Pinpoint the cell where the given text exists, returning its (x, y) midpoint coordinate. 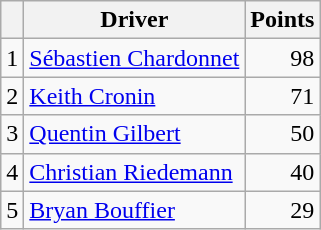
71 (282, 96)
Driver (134, 20)
98 (282, 58)
Bryan Bouffier (134, 210)
40 (282, 172)
Christian Riedemann (134, 172)
29 (282, 210)
50 (282, 134)
4 (12, 172)
2 (12, 96)
1 (12, 58)
Keith Cronin (134, 96)
Quentin Gilbert (134, 134)
3 (12, 134)
Sébastien Chardonnet (134, 58)
5 (12, 210)
Points (282, 20)
